Locate the cell with the specified text and output its (x, y) center coordinate. 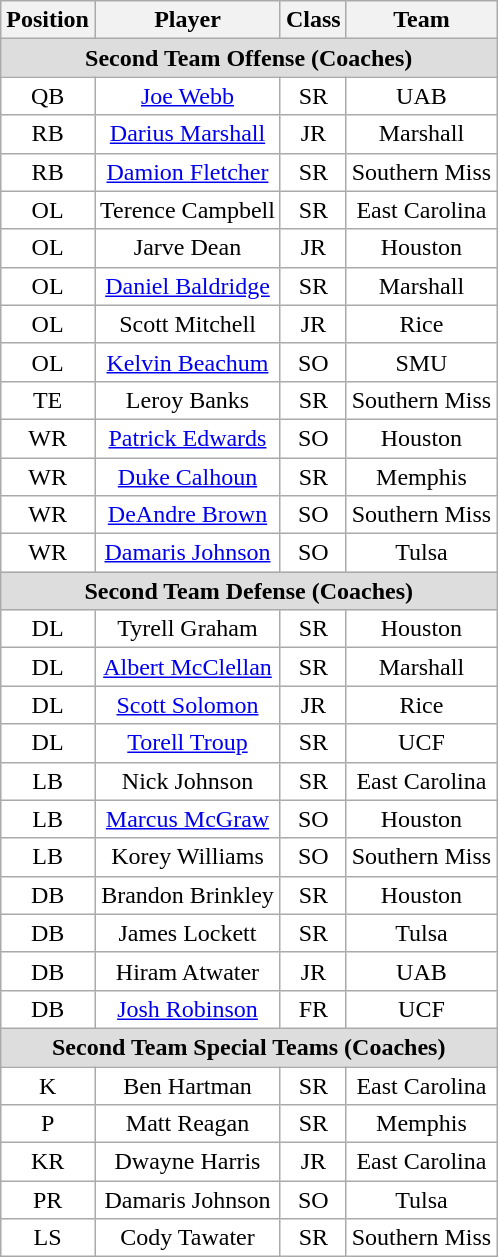
P (48, 1124)
Brandon Brinkley (187, 895)
Patrick Edwards (187, 438)
SMU (421, 362)
Class (313, 20)
Duke Calhoun (187, 477)
Torell Troup (187, 743)
Joe Webb (187, 96)
TE (48, 400)
Jarve Dean (187, 248)
Scott Mitchell (187, 324)
Korey Williams (187, 857)
Josh Robinson (187, 1009)
Damion Fletcher (187, 172)
Darius Marshall (187, 134)
Albert McClellan (187, 667)
Scott Solomon (187, 705)
Cody Tawater (187, 1238)
Player (187, 20)
KR (48, 1162)
Matt Reagan (187, 1124)
Position (48, 20)
Second Team Defense (Coaches) (249, 591)
Tyrell Graham (187, 629)
Ben Hartman (187, 1085)
Second Team Special Teams (Coaches) (249, 1047)
FR (313, 1009)
Hiram Atwater (187, 971)
Nick Johnson (187, 781)
Team (421, 20)
James Lockett (187, 933)
Leroy Banks (187, 400)
Daniel Baldridge (187, 286)
DeAndre Brown (187, 515)
Second Team Offense (Coaches) (249, 58)
PR (48, 1200)
Marcus McGraw (187, 819)
LS (48, 1238)
QB (48, 96)
K (48, 1085)
Dwayne Harris (187, 1162)
Kelvin Beachum (187, 362)
Terence Campbell (187, 210)
